Find where the given text appears and provide that cell's center as [X, Y] coordinate. 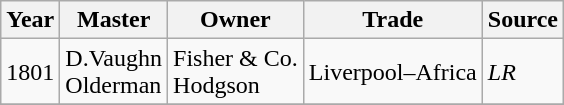
Liverpool–Africa [392, 72]
Source [522, 20]
Owner [236, 20]
Master [114, 20]
LR [522, 72]
1801 [30, 72]
D.VaughnOlderman [114, 72]
Fisher & Co.Hodgson [236, 72]
Trade [392, 20]
Year [30, 20]
